Provide the [x, y] coordinate of the cell's center where the given text is located.  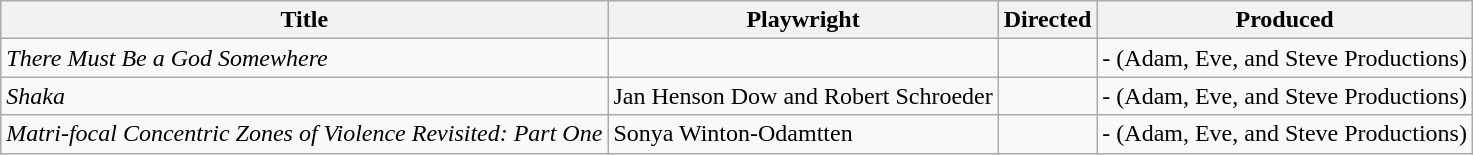
Playwright [803, 20]
Produced [1285, 20]
Shaka [304, 96]
Title [304, 20]
Sonya Winton-Odamtten [803, 134]
There Must Be a God Somewhere [304, 58]
Jan Henson Dow and Robert Schroeder [803, 96]
Directed [1048, 20]
Matri-focal Concentric Zones of Violence Revisited: Part One [304, 134]
